Extract the (X, Y) coordinate from the center of the cell holding the provided text.  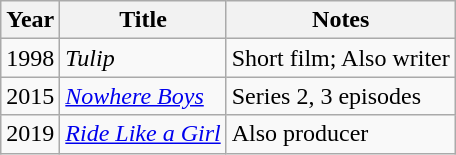
Tulip (143, 58)
Ride Like a Girl (143, 134)
2019 (30, 134)
Notes (340, 20)
Series 2, 3 episodes (340, 96)
2015 (30, 96)
Also producer (340, 134)
Year (30, 20)
Title (143, 20)
Short film; Also writer (340, 58)
Nowhere Boys (143, 96)
1998 (30, 58)
